Output the (X, Y) coordinate of the center of the cell containing the given text.  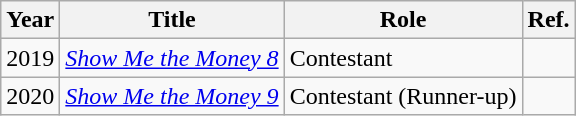
Ref. (548, 20)
Show Me the Money 8 (172, 58)
Contestant (Runner-up) (403, 96)
Title (172, 20)
2019 (30, 58)
Show Me the Money 9 (172, 96)
Year (30, 20)
Role (403, 20)
2020 (30, 96)
Contestant (403, 58)
